Return the (X, Y) coordinate for the center point of the cell that contains the specified text.  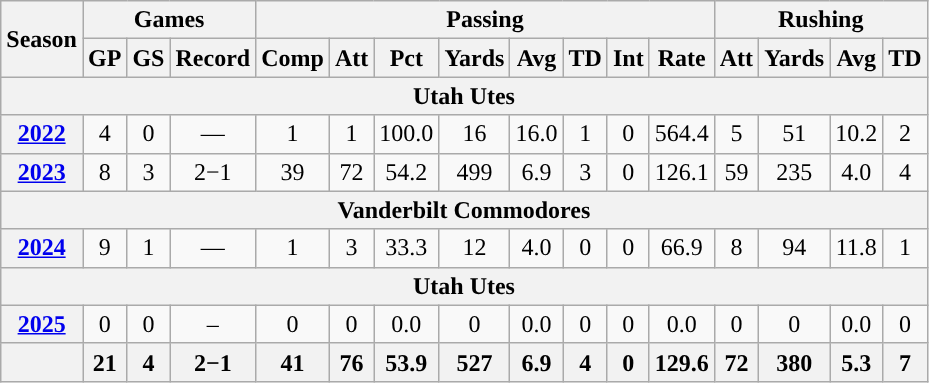
10.2 (856, 134)
53.9 (406, 362)
527 (474, 362)
499 (474, 172)
100.0 (406, 134)
94 (794, 248)
51 (794, 134)
21 (104, 362)
16 (474, 134)
564.4 (682, 134)
Vanderbilt Commodores (464, 210)
Games (168, 20)
5 (736, 134)
126.1 (682, 172)
33.3 (406, 248)
Passing (486, 20)
76 (351, 362)
7 (905, 362)
59 (736, 172)
39 (293, 172)
235 (794, 172)
2022 (42, 134)
GP (104, 58)
380 (794, 362)
5.3 (856, 362)
16.0 (536, 134)
2 (905, 134)
54.2 (406, 172)
66.9 (682, 248)
Comp (293, 58)
Int (628, 58)
2023 (42, 172)
9 (104, 248)
11.8 (856, 248)
2025 (42, 324)
Record (213, 58)
Season (42, 39)
41 (293, 362)
2024 (42, 248)
Rate (682, 58)
– (213, 324)
12 (474, 248)
Pct (406, 58)
Rushing (820, 20)
129.6 (682, 362)
GS (148, 58)
